Pinpoint the cell where the given text exists, returning its [X, Y] midpoint coordinate. 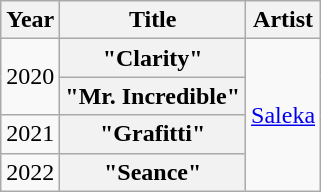
Saleka [284, 115]
Year [30, 20]
2021 [30, 134]
2020 [30, 77]
Title [153, 20]
"Clarity" [153, 58]
2022 [30, 172]
"Grafitti" [153, 134]
Artist [284, 20]
"Mr. Incredible" [153, 96]
"Seance" [153, 172]
